Return the [x, y] coordinate for the center point of the cell that contains the specified text.  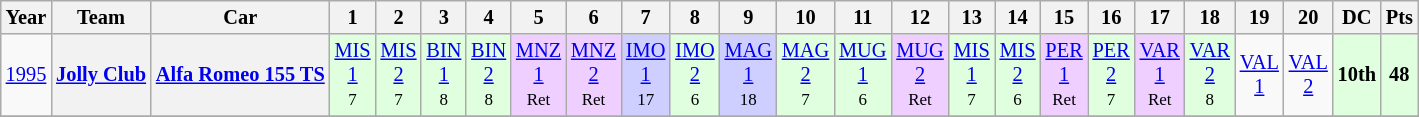
Alfa Romeo 155 TS [240, 75]
17 [1160, 17]
11 [862, 17]
12 [920, 17]
3 [444, 17]
10th [1357, 75]
DC [1357, 17]
Car [240, 17]
16 [1112, 17]
MUG2Ret [920, 75]
MIS27 [399, 75]
IMO26 [694, 75]
10 [806, 17]
VAL1 [1260, 75]
BIN18 [444, 75]
48 [1400, 75]
VAR28 [1210, 75]
Year [26, 17]
2 [399, 17]
5 [538, 17]
Pts [1400, 17]
19 [1260, 17]
1 [353, 17]
Team [101, 17]
MIS26 [1018, 75]
8 [694, 17]
9 [748, 17]
MNZ1Ret [538, 75]
MNZ2Ret [594, 75]
PER1Ret [1064, 75]
Jolly Club [101, 75]
VAL2 [1308, 75]
MAG118 [748, 75]
PER27 [1112, 75]
20 [1308, 17]
14 [1018, 17]
13 [972, 17]
VAR1Ret [1160, 75]
IMO117 [646, 75]
4 [488, 17]
1995 [26, 75]
18 [1210, 17]
MUG16 [862, 75]
MAG27 [806, 75]
BIN28 [488, 75]
7 [646, 17]
6 [594, 17]
15 [1064, 17]
